Provide the (x, y) coordinate of the cell's center where the given text is located.  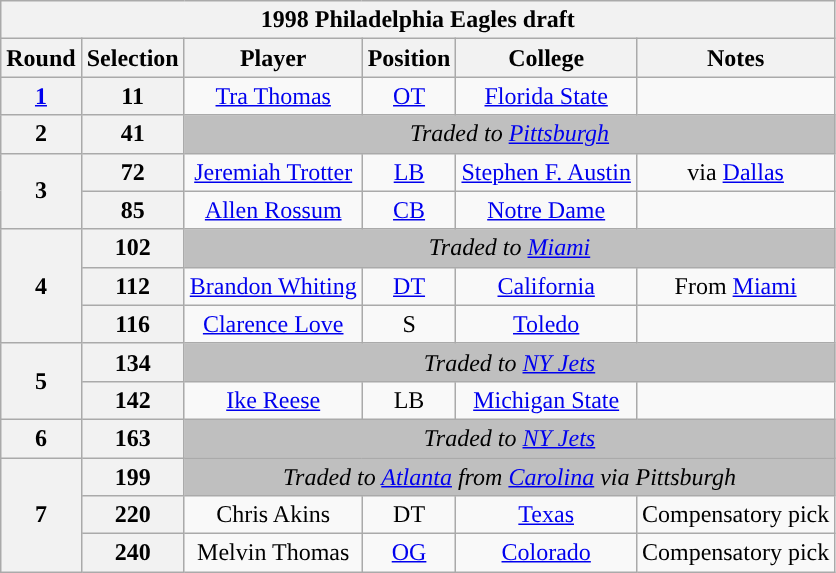
OT (409, 96)
4 (41, 286)
Allen Rossum (273, 210)
Tra Thomas (273, 96)
112 (132, 286)
S (409, 324)
Traded to Pittsburgh (510, 134)
6 (41, 438)
OG (409, 553)
Clarence Love (273, 324)
Player (273, 58)
3 (41, 191)
Colorado (546, 553)
11 (132, 96)
Texas (546, 515)
7 (41, 515)
College (546, 58)
CB (409, 210)
Chris Akins (273, 515)
Traded to Atlanta from Carolina via Pittsburgh (510, 477)
199 (132, 477)
Stephen F. Austin (546, 172)
Ike Reese (273, 400)
240 (132, 553)
Selection (132, 58)
Melvin Thomas (273, 553)
102 (132, 248)
Notre Dame (546, 210)
2 (41, 134)
California (546, 286)
Florida State (546, 96)
Round (41, 58)
1 (41, 96)
Traded to Miami (510, 248)
Toledo (546, 324)
163 (132, 438)
85 (132, 210)
Michigan State (546, 400)
142 (132, 400)
Jeremiah Trotter (273, 172)
Brandon Whiting (273, 286)
1998 Philadelphia Eagles draft (418, 20)
220 (132, 515)
via Dallas (735, 172)
Position (409, 58)
From Miami (735, 286)
116 (132, 324)
72 (132, 172)
5 (41, 381)
134 (132, 362)
Notes (735, 58)
41 (132, 134)
